Pinpoint the cell where the given text exists, returning its [X, Y] midpoint coordinate. 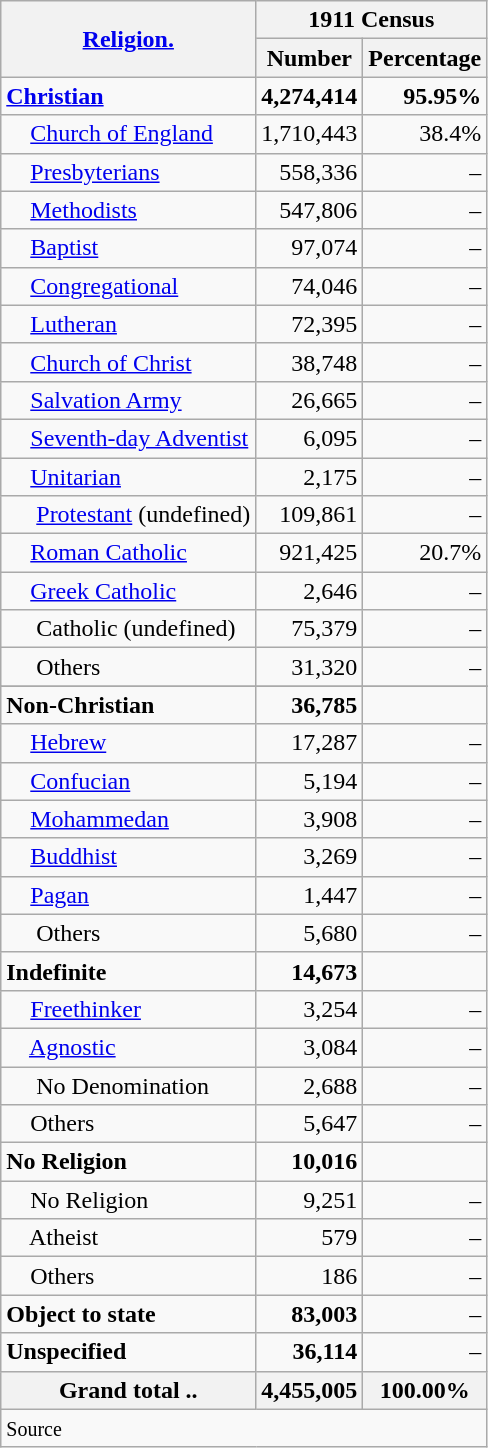
1,710,443 [310, 134]
Hebrew [128, 743]
Roman Catholic [128, 553]
14,673 [310, 971]
Greek Catholic [128, 591]
10,016 [310, 1162]
6,095 [310, 438]
Presbyterians [128, 172]
Object to state [128, 1314]
921,425 [310, 553]
2,646 [310, 591]
75,379 [310, 629]
5,194 [310, 781]
72,395 [310, 324]
Lutheran [128, 324]
36,114 [310, 1352]
36,785 [310, 705]
20.7% [425, 553]
Percentage [425, 58]
Source [244, 1428]
Unitarian [128, 477]
83,003 [310, 1314]
38,748 [310, 362]
No Denomination [128, 1085]
97,074 [310, 248]
Christian [128, 96]
Protestant (undefined) [128, 515]
3,269 [310, 857]
Salvation Army [128, 400]
1911 Census [372, 20]
Atheist [128, 1238]
3,908 [310, 819]
Methodists [128, 210]
Catholic (undefined) [128, 629]
3,254 [310, 1009]
Confucian [128, 781]
Religion. [128, 39]
2,688 [310, 1085]
Agnostic [128, 1047]
26,665 [310, 400]
186 [310, 1276]
9,251 [310, 1200]
579 [310, 1238]
4,274,414 [310, 96]
38.4% [425, 134]
Church of Christ [128, 362]
Baptist [128, 248]
2,175 [310, 477]
4,455,005 [310, 1390]
Freethinker [128, 1009]
Number [310, 58]
Unspecified [128, 1352]
Grand total .. [128, 1390]
Mohammedan [128, 819]
5,680 [310, 933]
3,084 [310, 1047]
1,447 [310, 895]
100.00% [425, 1390]
Seventh-day Adventist [128, 438]
95.95% [425, 96]
Non-Christian [128, 705]
109,861 [310, 515]
Buddhist [128, 857]
Church of England [128, 134]
547,806 [310, 210]
74,046 [310, 286]
31,320 [310, 667]
17,287 [310, 743]
558,336 [310, 172]
5,647 [310, 1124]
Indefinite [128, 971]
Congregational [128, 286]
Pagan [128, 895]
